Output the (X, Y) coordinate of the center of the cell containing the given text.  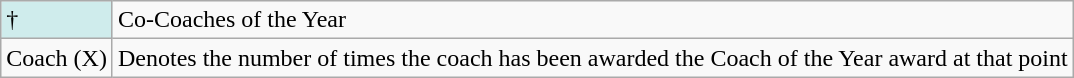
† (57, 20)
Denotes the number of times the coach has been awarded the Coach of the Year award at that point (592, 58)
Coach (X) (57, 58)
Co-Coaches of the Year (592, 20)
